Return the [x, y] coordinate for the center point of the cell that contains the specified text.  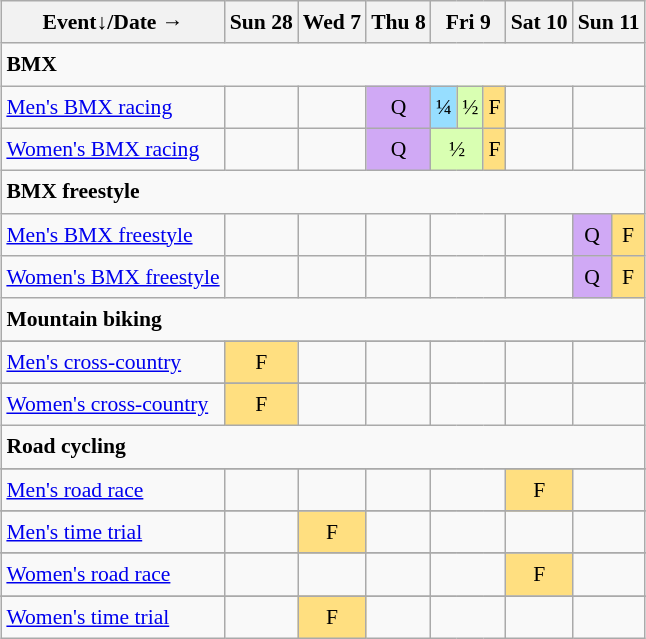
Event↓/Date → [112, 22]
Sun 28 [262, 22]
Men's BMX racing [112, 108]
Sun 11 [609, 22]
BMX [322, 64]
Women's time trial [112, 618]
Men's road race [112, 490]
BMX freestyle [322, 192]
¼ [444, 108]
Women's BMX racing [112, 150]
Road cycling [322, 448]
Women's BMX freestyle [112, 278]
Women's cross-country [112, 404]
Men's cross-country [112, 362]
Men's time trial [112, 532]
Mountain biking [322, 320]
Sat 10 [540, 22]
Women's road race [112, 574]
Fri 9 [468, 22]
Men's BMX freestyle [112, 234]
Thu 8 [398, 22]
Wed 7 [332, 22]
